For the text-containing cell, return its midpoint in [x, y] coordinate format. 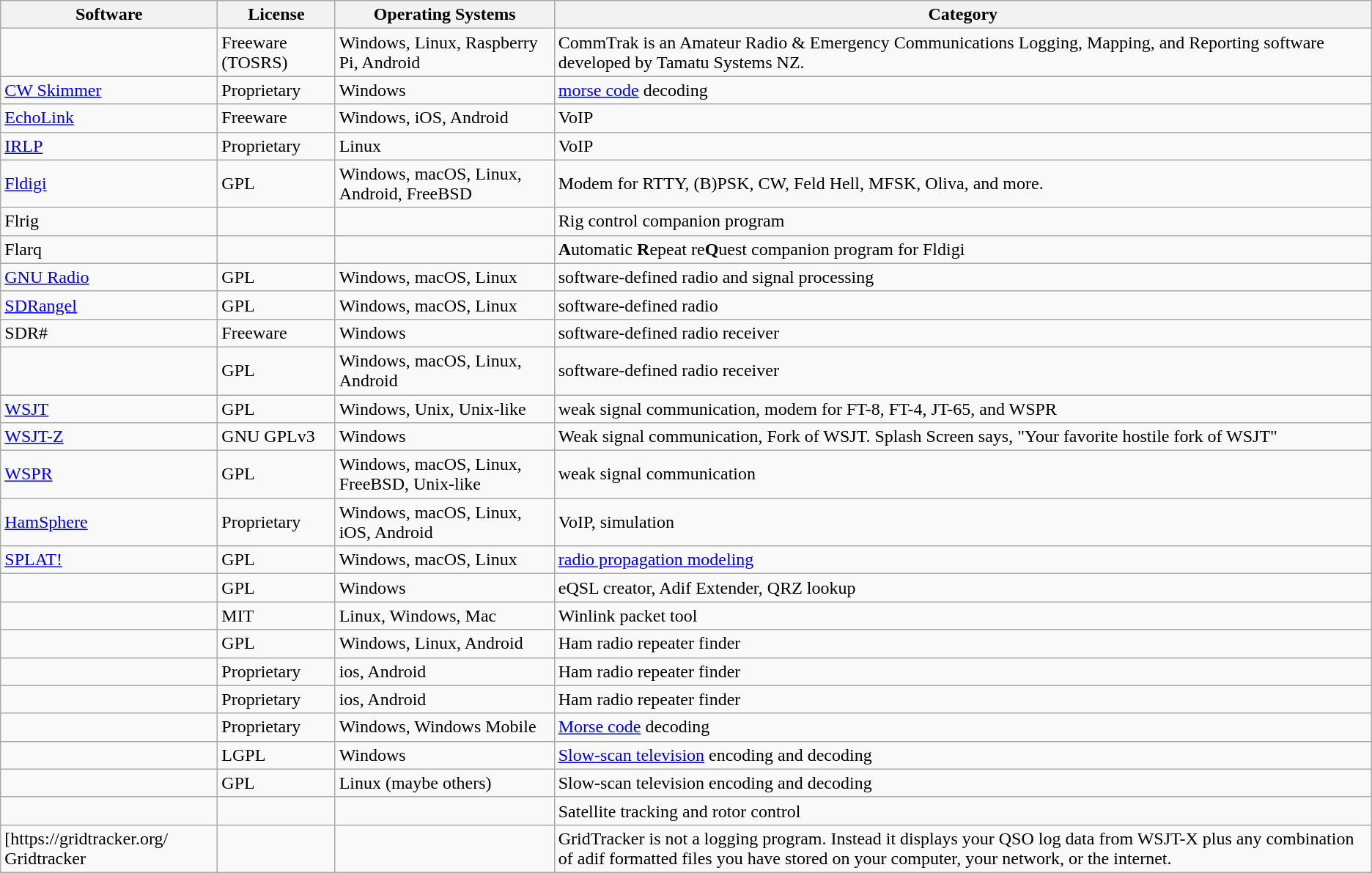
SDR# [109, 333]
Rig control companion program [963, 221]
IRLP [109, 146]
Flrig [109, 221]
Morse code decoding [963, 727]
Weak signal communication, Fork of WSJT. Splash Screen says, "Your favorite hostile fork of WSJT" [963, 437]
SPLAT! [109, 560]
EchoLink [109, 118]
software-defined radio [963, 305]
Freeware (TOSRS) [276, 53]
Fldigi [109, 183]
Winlink packet tool [963, 616]
Modem for RTTY, (B)PSK, CW, Feld Hell, MFSK, Oliva, and more. [963, 183]
Software [109, 15]
SDRangel [109, 305]
weak signal communication [963, 475]
Satellite tracking and rotor control [963, 811]
WSJT [109, 408]
[https://gridtracker.org/ Gridtracker [109, 849]
LGPL [276, 755]
Windows, Windows Mobile [444, 727]
Operating Systems [444, 15]
Windows, macOS, Linux, FreeBSD, Unix-like [444, 475]
Windows, iOS, Android [444, 118]
Automatic Repeat reQuest companion program for Fldigi [963, 249]
GNU Radio [109, 277]
Windows, Unix, Unix-like [444, 408]
Linux (maybe others) [444, 783]
software-defined radio and signal processing [963, 277]
License [276, 15]
WSPR [109, 475]
HamSphere [109, 522]
VoIP, simulation [963, 522]
GNU GPLv3 [276, 437]
Windows, macOS, Linux, Android, FreeBSD [444, 183]
Flarq [109, 249]
Windows, macOS, Linux, iOS, Android [444, 522]
weak signal communication, modem for FT-8, FT-4, JT-65, and WSPR [963, 408]
morse code decoding [963, 90]
Category [963, 15]
Windows, Linux, Android [444, 644]
Linux, Windows, Mac [444, 616]
MIT [276, 616]
radio propagation modeling [963, 560]
Windows, macOS, Linux, Android [444, 371]
WSJT-Z [109, 437]
Linux [444, 146]
CommTrak is an Amateur Radio & Emergency Communications Logging, Mapping, and Reporting software developed by Tamatu Systems NZ. [963, 53]
CW Skimmer [109, 90]
eQSL creator, Adif Extender, QRZ lookup [963, 588]
Windows, Linux, Raspberry Pi, Android [444, 53]
